For the text-containing cell, return its midpoint in [X, Y] coordinate format. 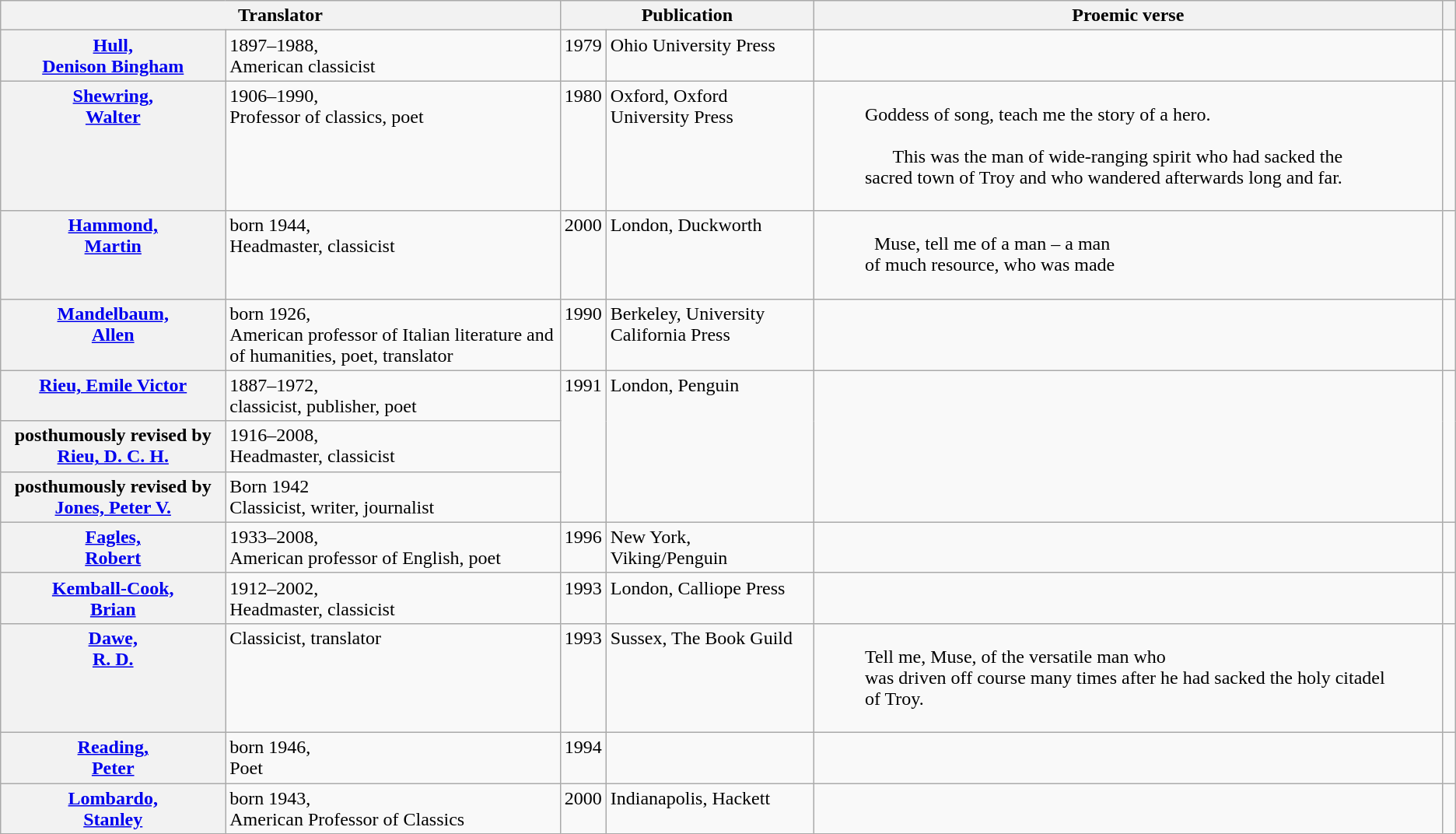
Hammond,Martin [114, 255]
Oxford, Oxford University Press [709, 146]
1991 [583, 447]
born 1926,American professor of Italian literature and of humanities, poet, translator [393, 335]
1990 [583, 335]
Hull,Denison Bingham [114, 56]
posthumously revised by Rieu, D. C. H. [114, 447]
posthumously revised by Jones, Peter V. [114, 496]
1996 [583, 548]
Dawe,R. D. [114, 678]
Lombardo,Stanley [114, 808]
1897–1988,American classicist [393, 56]
Rieu, Emile Victor [114, 395]
1906–1990,Professor of classics, poet [393, 146]
Classicist, translator [393, 678]
born 1943,American Professor of Classics [393, 808]
1980 [583, 146]
Ohio University Press [709, 56]
London, Penguin [709, 447]
London, Calliope Press [709, 597]
born 1944,Headmaster, classicist [393, 255]
London, Duckworth [709, 255]
1979 [583, 56]
1912–2002,Headmaster, classicist [393, 597]
1916–2008,Headmaster, classicist [393, 447]
1887–1972,classicist, publisher, poet [393, 395]
Muse, tell me of a man – a manof much resource, who was made [1128, 255]
Mandelbaum,Allen [114, 335]
Shewring,Walter [114, 146]
1933–2008,American professor of English, poet [393, 548]
Fagles,Robert [114, 548]
Born 1942Classicist, writer, journalist [393, 496]
1994 [583, 758]
New York, Viking/Penguin [709, 548]
Publication [687, 16]
Berkeley, University California Press [709, 335]
Reading,Peter [114, 758]
Translator [280, 16]
Sussex, The Book Guild [709, 678]
Proemic verse [1128, 16]
Kemball-Cook,Brian [114, 597]
born 1946,Poet [393, 758]
Tell me, Muse, of the versatile man whowas driven off course many times after he had sacked the holy citadel of Troy. [1128, 678]
Indianapolis, Hackett [709, 808]
